For the text-containing cell, return its midpoint in (X, Y) coordinate format. 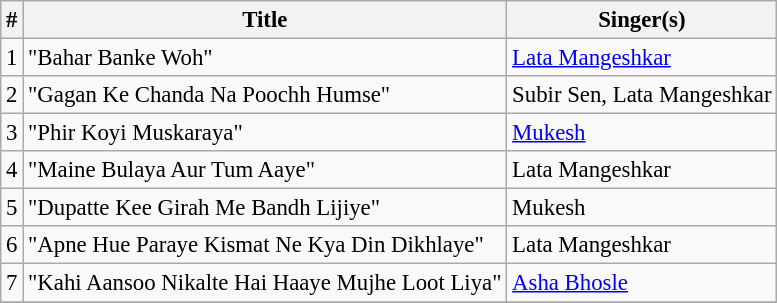
4 (12, 170)
"Kahi Aansoo Nikalte Hai Haaye Mujhe Loot Liya" (265, 283)
7 (12, 283)
1 (12, 58)
"Bahar Banke Woh" (265, 58)
"Gagan Ke Chanda Na Poochh Humse" (265, 95)
Singer(s) (642, 20)
"Dupatte Kee Girah Me Bandh Lijiye" (265, 208)
Subir Sen, Lata Mangeshkar (642, 95)
Title (265, 20)
6 (12, 245)
Asha Bhosle (642, 283)
5 (12, 208)
# (12, 20)
"Phir Koyi Muskaraya" (265, 133)
3 (12, 133)
"Apne Hue Paraye Kismat Ne Kya Din Dikhlaye" (265, 245)
"Maine Bulaya Aur Tum Aaye" (265, 170)
2 (12, 95)
